From the cell containing the given text, extract its center point as (X, Y) coordinate. 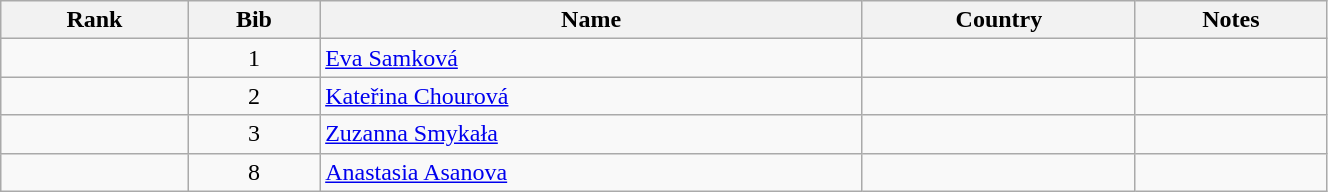
Eva Samková (592, 58)
Name (592, 20)
1 (254, 58)
Bib (254, 20)
Anastasia Asanova (592, 172)
Kateřina Chourová (592, 96)
Rank (94, 20)
3 (254, 134)
Notes (1230, 20)
8 (254, 172)
Country (998, 20)
Zuzanna Smykała (592, 134)
2 (254, 96)
